Return (X, Y) of the center of cell containing provided text 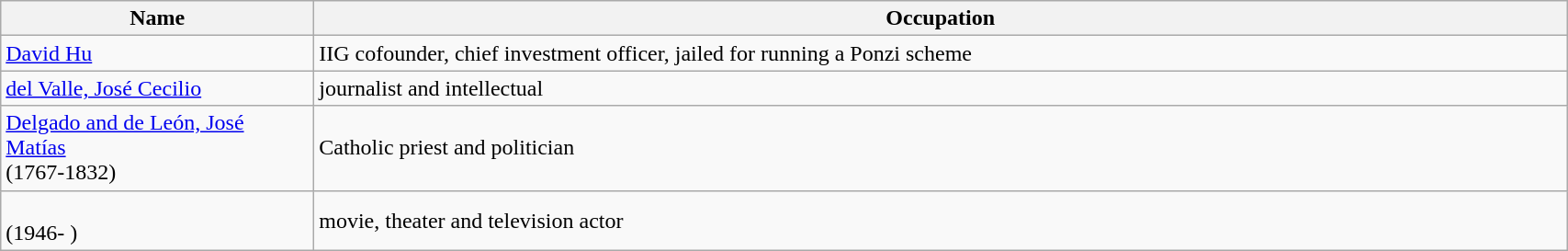
journalist and intellectual (941, 88)
(1946- ) (158, 221)
David Hu (158, 53)
Name (158, 18)
Catholic priest and politician (941, 148)
Occupation (941, 18)
del Valle, José Cecilio (158, 88)
movie, theater and television actor (941, 221)
Delgado and de León, José Matías (1767-1832) (158, 148)
IIG cofounder, chief investment officer, jailed for running a Ponzi scheme (941, 53)
